Pinpoint the cell where the given text exists, returning its [x, y] midpoint coordinate. 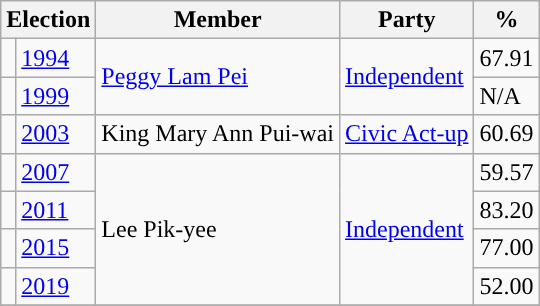
2007 [56, 172]
2015 [56, 248]
Peggy Lam Pei [218, 77]
% [506, 20]
59.57 [506, 172]
1994 [56, 58]
77.00 [506, 248]
52.00 [506, 286]
N/A [506, 96]
2011 [56, 210]
Lee Pik-yee [218, 229]
1999 [56, 96]
Member [218, 20]
2019 [56, 286]
60.69 [506, 134]
67.91 [506, 58]
Election [48, 20]
King Mary Ann Pui-wai [218, 134]
Party [407, 20]
Civic Act-up [407, 134]
83.20 [506, 210]
2003 [56, 134]
